Scan for the cell matching the given text and deliver its [X, Y] coordinate at center. 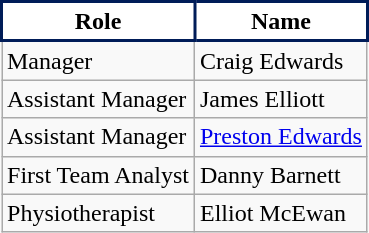
Name [280, 22]
James Elliott [280, 99]
Role [98, 22]
Danny Barnett [280, 175]
Elliot McEwan [280, 213]
Physiotherapist [98, 213]
Preston Edwards [280, 137]
First Team Analyst [98, 175]
Manager [98, 60]
Craig Edwards [280, 60]
